Provide the (X, Y) coordinate of the cell's center where the given text is located.  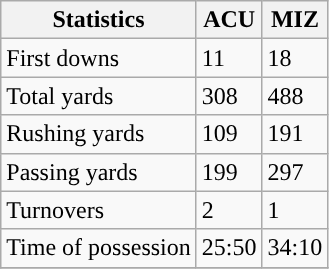
191 (295, 134)
Time of possession (99, 248)
297 (295, 172)
Rushing yards (99, 134)
308 (229, 96)
2 (229, 210)
Total yards (99, 96)
25:50 (229, 248)
Statistics (99, 20)
1 (295, 210)
Turnovers (99, 210)
11 (229, 58)
Passing yards (99, 172)
MIZ (295, 20)
34:10 (295, 248)
18 (295, 58)
ACU (229, 20)
First downs (99, 58)
488 (295, 96)
109 (229, 134)
199 (229, 172)
